For the text-containing cell, return its midpoint in [X, Y] coordinate format. 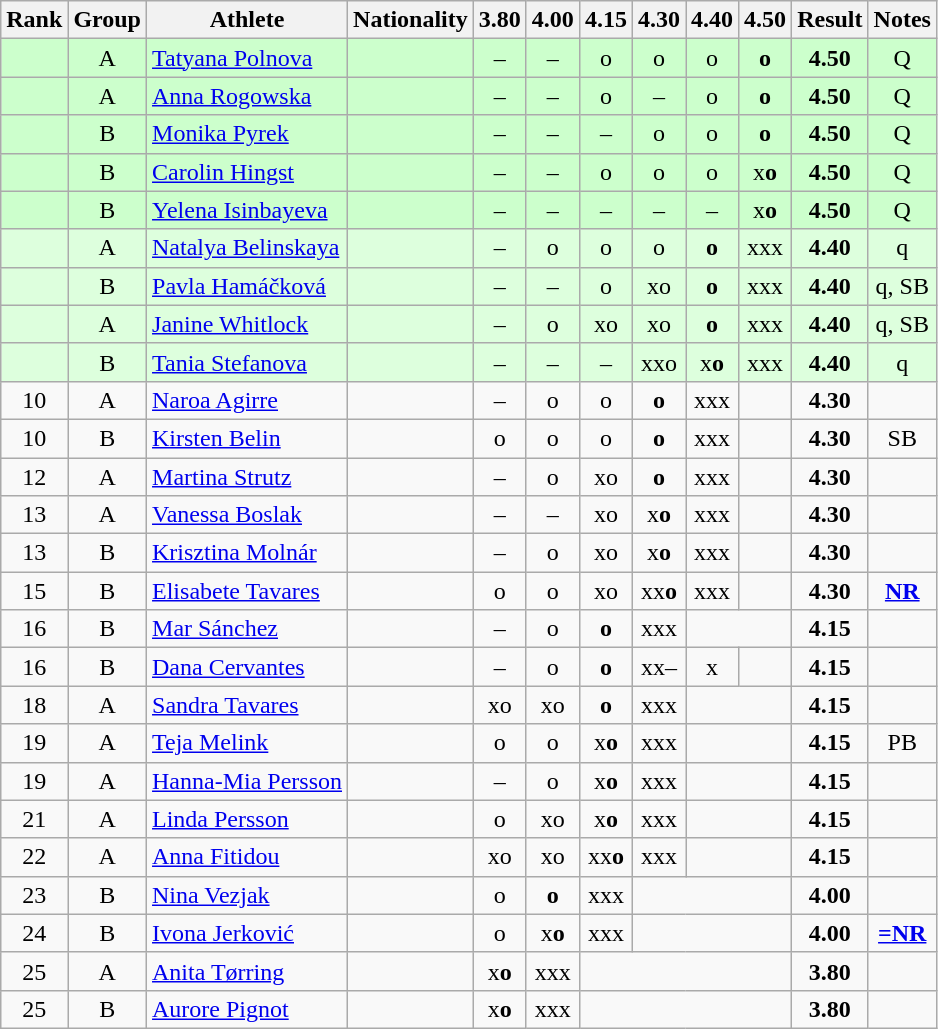
Naroa Agirre [248, 400]
xx– [658, 667]
18 [34, 705]
Dana Cervantes [248, 667]
Ivona Jerković [248, 933]
Anna Fitidou [248, 857]
Elisabete Tavares [248, 591]
Vanessa Boslak [248, 515]
Notes [902, 20]
NR [902, 591]
Linda Persson [248, 819]
Athlete [248, 20]
Pavla Hamáčková [248, 286]
Tania Stefanova [248, 362]
Sandra Tavares [248, 705]
15 [34, 591]
Nina Vezjak [248, 895]
Mar Sánchez [248, 629]
Krisztina Molnár [248, 553]
Carolin Hingst [248, 172]
Janine Whitlock [248, 324]
Aurore Pignot [248, 1009]
24 [34, 933]
Martina Strutz [248, 477]
Anita Tørring [248, 971]
Anna Rogowska [248, 96]
Teja Melink [248, 743]
Tatyana Polnova [248, 58]
Kirsten Belin [248, 438]
Monika Pyrek [248, 134]
Nationality [411, 20]
x [712, 667]
SB [902, 438]
23 [34, 895]
12 [34, 477]
Result [830, 20]
Rank [34, 20]
22 [34, 857]
Natalya Belinskaya [248, 248]
Yelena Isinbayeva [248, 210]
Group [108, 20]
21 [34, 819]
PB [902, 743]
Hanna-Mia Persson [248, 781]
=NR [902, 933]
